Capture the cell that displays the provided text and extract its [X, Y] central coordinate. 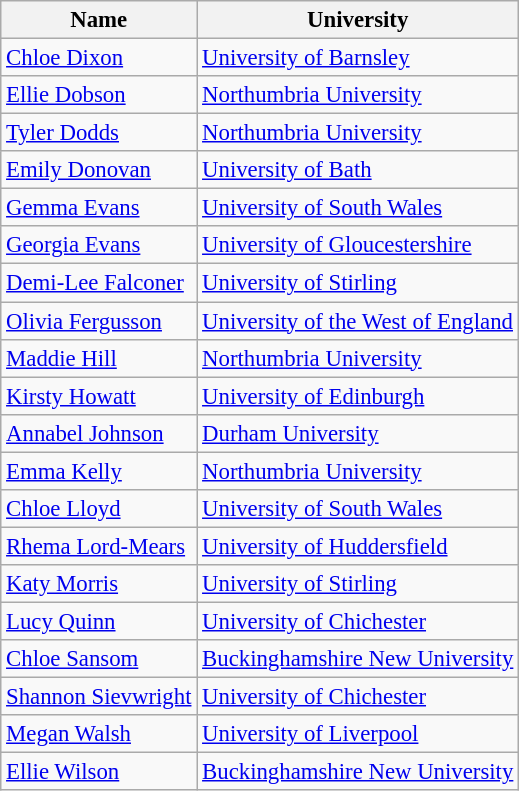
Tyler Dodds [99, 133]
Chloe Dixon [99, 58]
University of Bath [358, 170]
University of Barnsley [358, 58]
Emma Kelly [99, 471]
Lucy Quinn [99, 621]
Gemma Evans [99, 208]
University of Edinburgh [358, 396]
University of Gloucestershire [358, 245]
University [358, 20]
Rhema Lord-Mears [99, 546]
Megan Walsh [99, 734]
University of Liverpool [358, 734]
Chloe Lloyd [99, 509]
Demi-Lee Falconer [99, 283]
Ellie Wilson [99, 772]
Name [99, 20]
Georgia Evans [99, 245]
Shannon Sievwright [99, 697]
Maddie Hill [99, 358]
Annabel Johnson [99, 433]
Olivia Fergusson [99, 321]
Kirsty Howatt [99, 396]
University of Huddersfield [358, 546]
Emily Donovan [99, 170]
Katy Morris [99, 584]
Ellie Dobson [99, 95]
University of the West of England [358, 321]
Durham University [358, 433]
Chloe Sansom [99, 659]
